Determine the (x, y) coordinate at the center of the cell enclosing the given text.  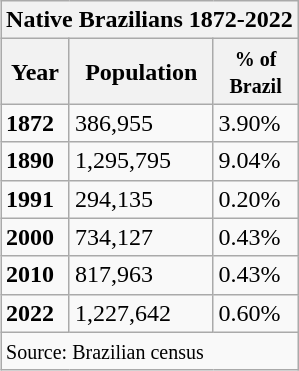
Population (141, 72)
Native Brazilians 1872-2022 (150, 20)
9.04% (256, 161)
Year (36, 72)
Source: Brazilian census (150, 351)
0.60% (256, 313)
294,135 (141, 199)
1991 (36, 199)
817,963 (141, 275)
1890 (36, 161)
2010 (36, 275)
386,955 (141, 123)
1,295,795 (141, 161)
0.20% (256, 199)
1872 (36, 123)
3.90% (256, 123)
% ofBrazil (256, 72)
2022 (36, 313)
2000 (36, 237)
1,227,642 (141, 313)
734,127 (141, 237)
